Identify which cell holds the provided text, then report its (x, y) central coordinate. 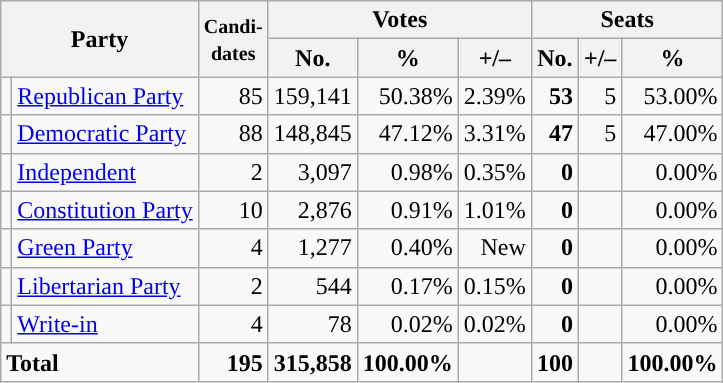
Constitution Party (105, 210)
159,141 (312, 96)
50.38% (408, 96)
Votes (400, 20)
Green Party (105, 248)
0.40% (408, 248)
100 (554, 362)
2,876 (312, 210)
78 (312, 324)
Candi-dates (233, 39)
0.98% (408, 172)
315,858 (312, 362)
88 (233, 134)
Democratic Party (105, 134)
10 (233, 210)
195 (233, 362)
148,845 (312, 134)
3.31% (494, 134)
Republican Party (105, 96)
53 (554, 96)
2.39% (494, 96)
544 (312, 286)
85 (233, 96)
Write-in (105, 324)
Libertarian Party (105, 286)
47.12% (408, 134)
0.17% (408, 286)
Party (100, 39)
1,277 (312, 248)
0.35% (494, 172)
New (494, 248)
Total (100, 362)
3,097 (312, 172)
47 (554, 134)
0.15% (494, 286)
0.91% (408, 210)
47.00% (672, 134)
1.01% (494, 210)
53.00% (672, 96)
Independent (105, 172)
Seats (627, 20)
